Detect which cell encompasses the target text, then output its (X, Y) center coordinate. 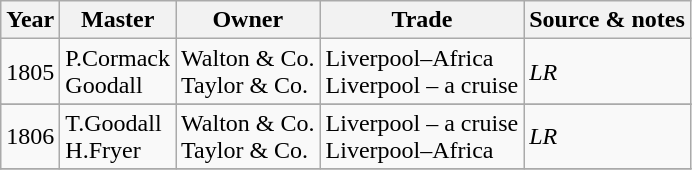
Master (118, 20)
Liverpool – a cruiseLiverpool–Africa (422, 136)
Trade (422, 20)
P.CormackGoodall (118, 72)
Owner (248, 20)
1806 (30, 136)
T.GoodallH.Fryer (118, 136)
1805 (30, 72)
Liverpool–AfricaLiverpool – a cruise (422, 72)
Year (30, 20)
Source & notes (608, 20)
